Scan for the cell matching the given text and deliver its [X, Y] coordinate at center. 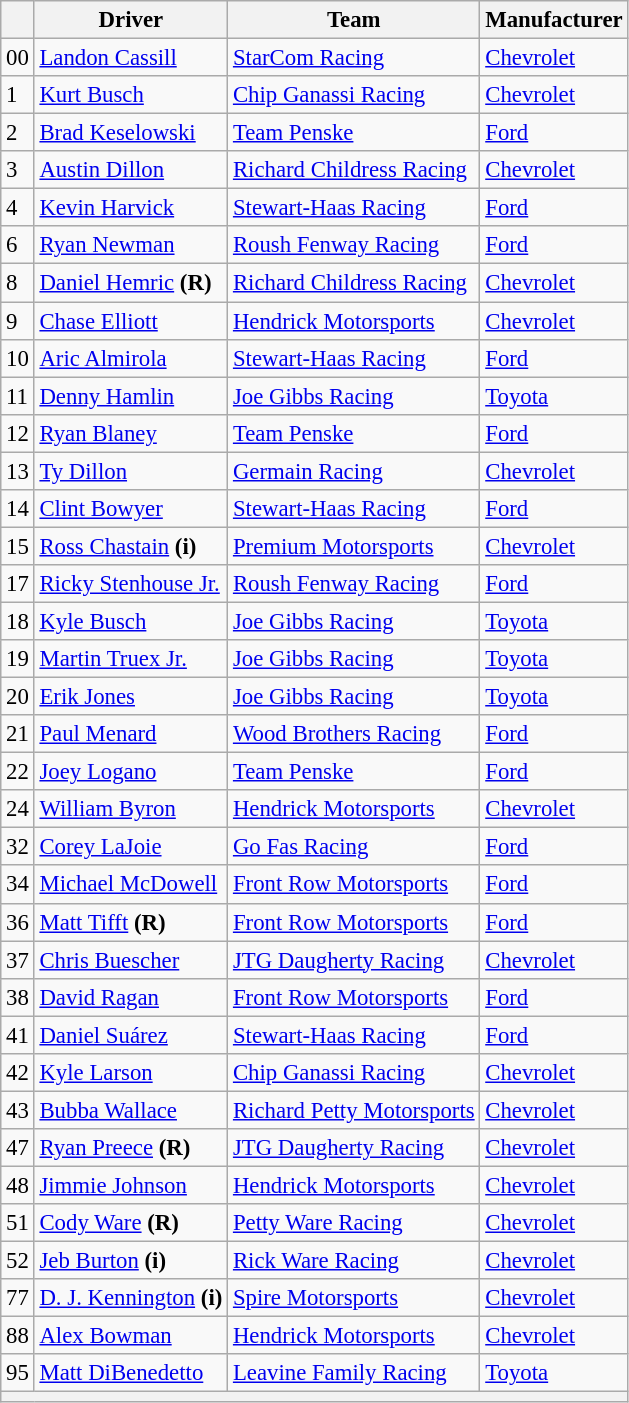
Ryan Blaney [130, 433]
Brad Keselowski [130, 133]
Jimmie Johnson [130, 1185]
Ross Chastain (i) [130, 546]
00 [18, 58]
Martin Truex Jr. [130, 659]
6 [18, 245]
Alex Bowman [130, 1336]
88 [18, 1336]
52 [18, 1261]
24 [18, 809]
Leavine Family Racing [354, 1373]
Bubba Wallace [130, 1110]
Germain Racing [354, 471]
20 [18, 697]
Driver [130, 20]
Team [354, 20]
43 [18, 1110]
21 [18, 734]
13 [18, 471]
32 [18, 847]
Richard Petty Motorsports [354, 1110]
Daniel Suárez [130, 1035]
Denny Hamlin [130, 396]
Landon Cassill [130, 58]
David Ragan [130, 997]
12 [18, 433]
Chase Elliott [130, 321]
Ryan Newman [130, 245]
3 [18, 170]
Kyle Larson [130, 1073]
Matt DiBenedetto [130, 1373]
Jeb Burton (i) [130, 1261]
Clint Bowyer [130, 509]
Erik Jones [130, 697]
11 [18, 396]
9 [18, 321]
48 [18, 1185]
D. J. Kennington (i) [130, 1298]
95 [18, 1373]
Paul Menard [130, 734]
Daniel Hemric (R) [130, 283]
2 [18, 133]
Spire Motorsports [354, 1298]
Manufacturer [554, 20]
Kurt Busch [130, 95]
34 [18, 885]
47 [18, 1148]
Matt Tifft (R) [130, 922]
Wood Brothers Racing [354, 734]
StarCom Racing [354, 58]
1 [18, 95]
51 [18, 1223]
14 [18, 509]
42 [18, 1073]
Kevin Harvick [130, 208]
38 [18, 997]
Premium Motorsports [354, 546]
37 [18, 960]
Petty Ware Racing [354, 1223]
36 [18, 922]
22 [18, 772]
Go Fas Racing [354, 847]
Ty Dillon [130, 471]
41 [18, 1035]
William Byron [130, 809]
8 [18, 283]
Ricky Stenhouse Jr. [130, 584]
Cody Ware (R) [130, 1223]
10 [18, 358]
Rick Ware Racing [354, 1261]
15 [18, 546]
18 [18, 621]
Corey LaJoie [130, 847]
Joey Logano [130, 772]
Aric Almirola [130, 358]
77 [18, 1298]
Austin Dillon [130, 170]
4 [18, 208]
Ryan Preece (R) [130, 1148]
17 [18, 584]
Chris Buescher [130, 960]
19 [18, 659]
Kyle Busch [130, 621]
Michael McDowell [130, 885]
